Extract the [X, Y] coordinate from the center of the cell holding the provided text.  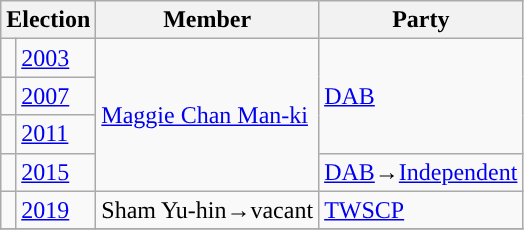
2003 [56, 58]
TWSCP [421, 210]
2007 [56, 96]
Sham Yu-hin→vacant [208, 210]
2019 [56, 210]
2011 [56, 134]
Party [421, 20]
Member [208, 20]
DAB [421, 96]
Election [48, 20]
Maggie Chan Man-ki [208, 115]
DAB→Independent [421, 172]
2015 [56, 172]
